Find where the given text appears and provide that cell's center as [x, y] coordinate. 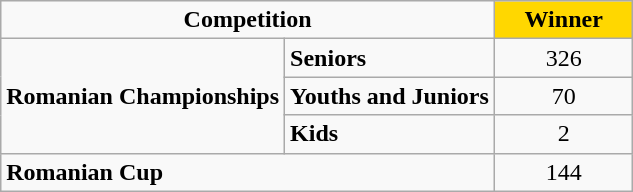
Romanian Cup [248, 172]
144 [564, 172]
Seniors [390, 58]
Romanian Championships [143, 96]
Youths and Juniors [390, 96]
70 [564, 96]
Competition [248, 20]
Winner [564, 20]
2 [564, 134]
326 [564, 58]
Kids [390, 134]
